Scan for the cell matching the given text and deliver its [X, Y] coordinate at center. 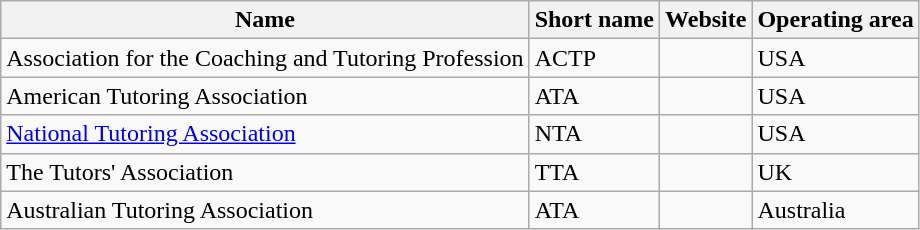
Website [706, 20]
UK [836, 172]
NTA [594, 134]
TTA [594, 172]
Name [265, 20]
Short name [594, 20]
Australian Tutoring Association [265, 210]
National Tutoring Association [265, 134]
The Tutors' Association [265, 172]
American Tutoring Association [265, 96]
Association for the Coaching and Tutoring Profession [265, 58]
Operating area [836, 20]
ACTP [594, 58]
Australia [836, 210]
